Identify which cell holds the provided text, then report its [X, Y] central coordinate. 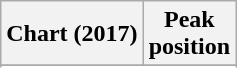
Chart (2017) [72, 34]
Peakposition [189, 34]
